Extract the [x, y] coordinate from the center of the cell holding the provided text.  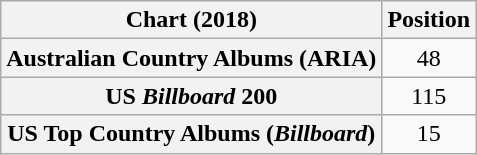
15 [429, 134]
48 [429, 58]
Position [429, 20]
115 [429, 96]
US Top Country Albums (Billboard) [192, 134]
US Billboard 200 [192, 96]
Australian Country Albums (ARIA) [192, 58]
Chart (2018) [192, 20]
